From the cell containing the given text, extract its center point as (X, Y) coordinate. 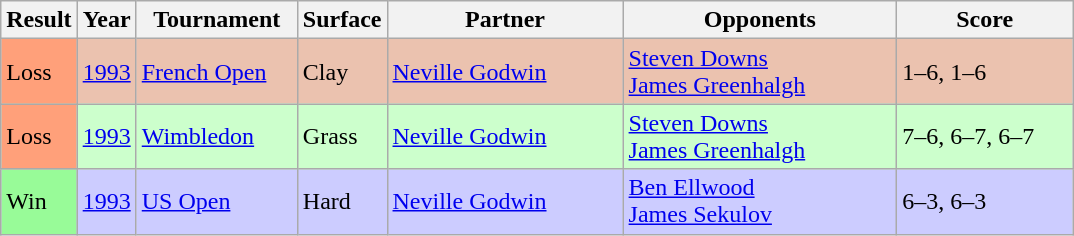
US Open (216, 202)
7–6, 6–7, 6–7 (985, 136)
6–3, 6–3 (985, 202)
Hard (342, 202)
Grass (342, 136)
1–6, 1–6 (985, 72)
Wimbledon (216, 136)
Surface (342, 20)
French Open (216, 72)
Year (106, 20)
Opponents (760, 20)
Tournament (216, 20)
Clay (342, 72)
Ben Ellwood James Sekulov (760, 202)
Score (985, 20)
Partner (505, 20)
Result (39, 20)
Win (39, 202)
